Pinpoint the cell where the given text exists, returning its [X, Y] midpoint coordinate. 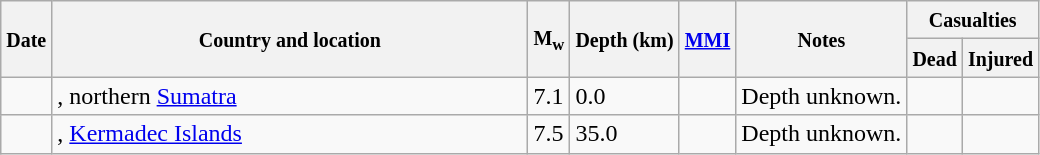
Depth (km) [624, 39]
Casualties [973, 20]
Injured [1000, 58]
MMI [708, 39]
35.0 [624, 134]
Notes [822, 39]
0.0 [624, 96]
Country and location [290, 39]
Mw [549, 39]
Dead [935, 58]
Date [26, 39]
7.1 [549, 96]
, northern Sumatra [290, 96]
, Kermadec Islands [290, 134]
7.5 [549, 134]
